For the text-containing cell, return its midpoint in (x, y) coordinate format. 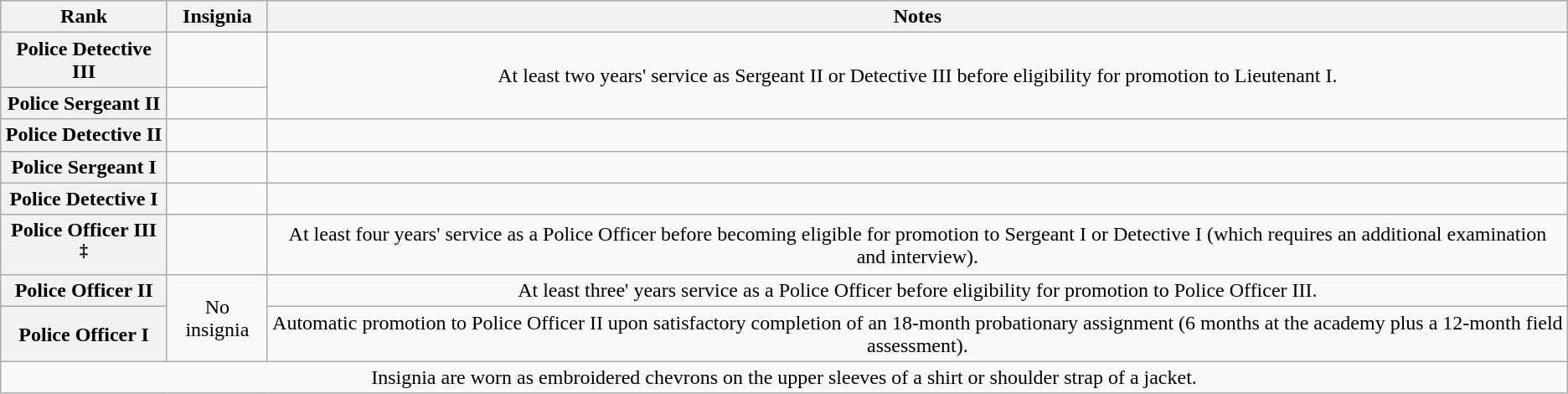
Police Officer I (84, 334)
Notes (917, 17)
Insignia (217, 17)
Police Detective III (84, 60)
Police Detective I (84, 199)
At least two years' service as Sergeant II or Detective III before eligibility for promotion to Lieutenant I. (917, 75)
Police Detective II (84, 135)
No insignia (217, 319)
Insignia are worn as embroidered chevrons on the upper sleeves of a shirt or shoulder strap of a jacket. (784, 377)
Police Sergeant II (84, 103)
At least three' years service as a Police Officer before eligibility for promotion to Police Officer III. (917, 291)
Police Officer II (84, 291)
Police Officer III ‡ (84, 245)
Rank (84, 17)
Police Sergeant I (84, 167)
